Output the (X, Y) coordinate of the center of the cell containing the given text.  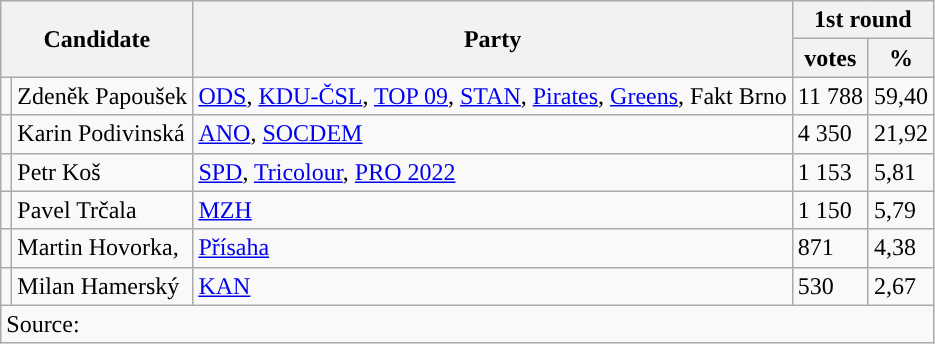
21,92 (900, 134)
59,40 (900, 96)
5,79 (900, 210)
Přísaha (492, 248)
Petr Koš (102, 172)
4 350 (830, 134)
Karin Podivinská (102, 134)
SPD, Tricolour, PRO 2022 (492, 172)
KAN (492, 286)
Source: (468, 324)
Pavel Trčala (102, 210)
5,81 (900, 172)
1 150 (830, 210)
ODS, KDU-ČSL, TOP 09, STAN, Pirates, Greens, Fakt Brno (492, 96)
2,67 (900, 286)
MZH (492, 210)
1 153 (830, 172)
votes (830, 58)
Candidate (97, 39)
Party (492, 39)
ANO, SOCDEM (492, 134)
Zdeněk Papoušek (102, 96)
4,38 (900, 248)
871 (830, 248)
Milan Hamerský (102, 286)
1st round (862, 20)
% (900, 58)
Martin Hovorka, (102, 248)
11 788 (830, 96)
530 (830, 286)
